Locate the cell with the specified text and output its (x, y) center coordinate. 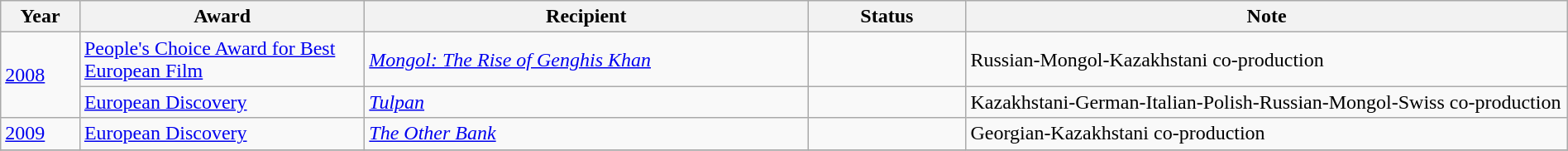
Award (222, 17)
Year (41, 17)
2009 (41, 134)
Note (1267, 17)
Status (887, 17)
People's Choice Award for Best European Film (222, 60)
Kazakhstani-German-Italian-Polish-Russian-Mongol-Swiss co-production (1267, 102)
Tulpan (586, 102)
Russian-Mongol-Kazakhstani co-production (1267, 60)
2008 (41, 75)
The Other Bank (586, 134)
Recipient (586, 17)
Mongol: The Rise of Genghis Khan (586, 60)
Georgian-Kazakhstani co-production (1267, 134)
